Detect which cell encompasses the target text, then output its [x, y] center coordinate. 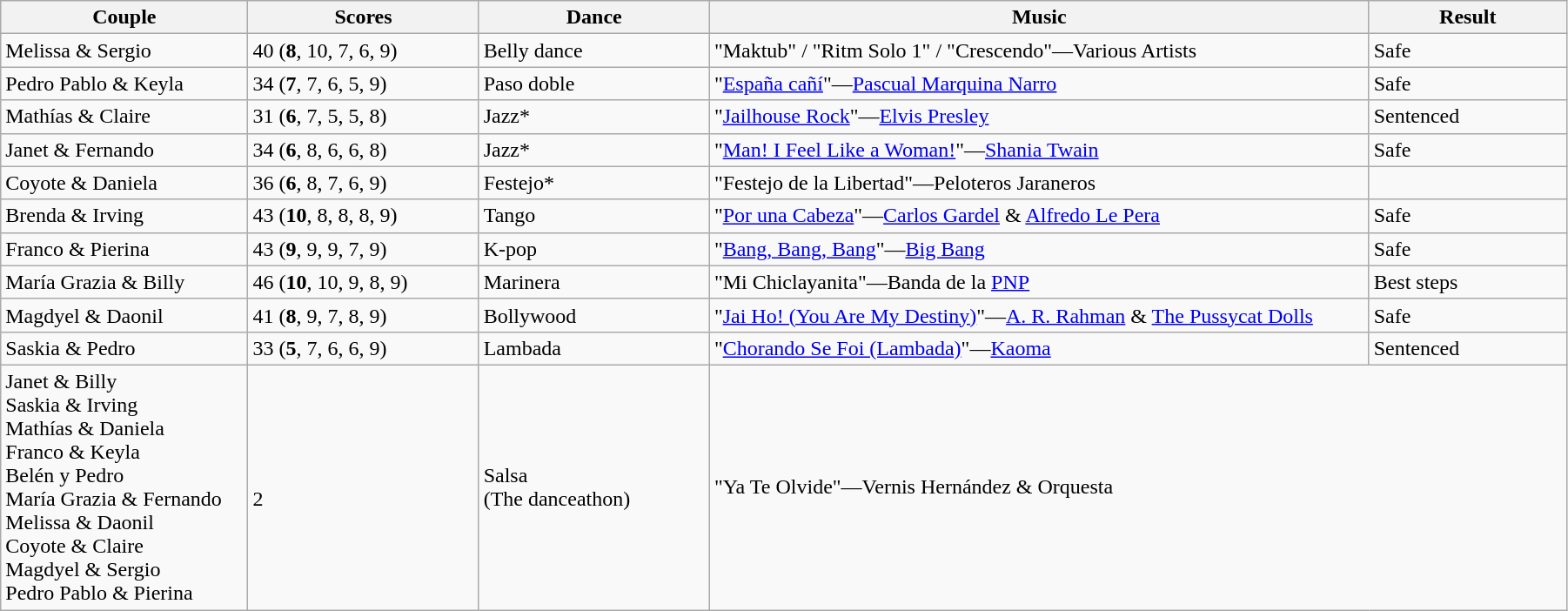
Janet & Fernando [124, 150]
Saskia & Pedro [124, 348]
Salsa(The danceathon) [593, 487]
Pedro Pablo & Keyla [124, 84]
Tango [593, 216]
Melissa & Sergio [124, 50]
43 (10, 8, 8, 8, 9) [364, 216]
33 (5, 7, 6, 6, 9) [364, 348]
Music [1039, 17]
43 (9, 9, 9, 7, 9) [364, 249]
Coyote & Daniela [124, 183]
"Mi Chiclayanita"—Banda de la PNP [1039, 282]
40 (8, 10, 7, 6, 9) [364, 50]
K-pop [593, 249]
Festejo* [593, 183]
"Bang, Bang, Bang"—Big Bang [1039, 249]
Bollywood [593, 315]
Marinera [593, 282]
34 (6, 8, 6, 6, 8) [364, 150]
Mathías & Claire [124, 117]
Result [1467, 17]
Lambada [593, 348]
"Chorando Se Foi (Lambada)"—Kaoma [1039, 348]
Dance [593, 17]
"Maktub" / "Ritm Solo 1" / "Crescendo"—Various Artists [1039, 50]
Paso doble [593, 84]
Franco & Pierina [124, 249]
"Jailhouse Rock"—Elvis Presley [1039, 117]
"Ya Te Olvide"—Vernis Hernández & Orquesta [1138, 487]
Scores [364, 17]
"Por una Cabeza"—Carlos Gardel & Alfredo Le Pera [1039, 216]
41 (8, 9, 7, 8, 9) [364, 315]
2 [364, 487]
María Grazia & Billy [124, 282]
36 (6, 8, 7, 6, 9) [364, 183]
Best steps [1467, 282]
46 (10, 10, 9, 8, 9) [364, 282]
"España cañí"—Pascual Marquina Narro [1039, 84]
"Man! I Feel Like a Woman!"—Shania Twain [1039, 150]
Belly dance [593, 50]
Magdyel & Daonil [124, 315]
Couple [124, 17]
"Jai Ho! (You Are My Destiny)"—A. R. Rahman & The Pussycat Dolls [1039, 315]
"Festejo de la Libertad"—Peloteros Jaraneros [1039, 183]
34 (7, 7, 6, 5, 9) [364, 84]
31 (6, 7, 5, 5, 8) [364, 117]
Brenda & Irving [124, 216]
